Capture the cell that displays the provided text and extract its [X, Y] central coordinate. 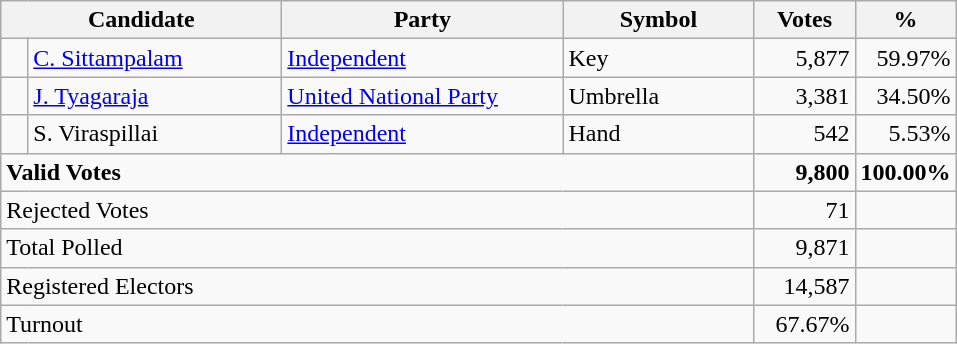
Turnout [378, 324]
Registered Electors [378, 286]
59.97% [906, 58]
Party [422, 20]
9,871 [804, 248]
Valid Votes [378, 172]
14,587 [804, 286]
5,877 [804, 58]
Hand [658, 134]
34.50% [906, 96]
J. Tyagaraja [155, 96]
71 [804, 210]
Votes [804, 20]
67.67% [804, 324]
3,381 [804, 96]
United National Party [422, 96]
S. Viraspillai [155, 134]
Key [658, 58]
% [906, 20]
Rejected Votes [378, 210]
9,800 [804, 172]
Symbol [658, 20]
C. Sittampalam [155, 58]
Candidate [142, 20]
Umbrella [658, 96]
5.53% [906, 134]
100.00% [906, 172]
Total Polled [378, 248]
542 [804, 134]
